Search for the cell housing the specified text and yield its [x, y] center coordinate. 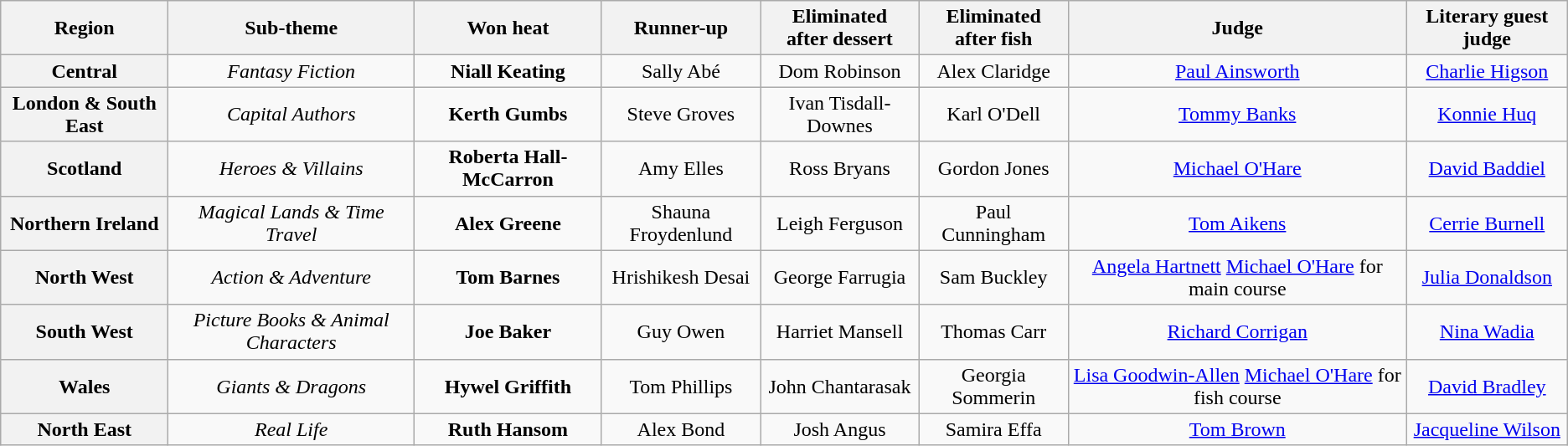
Cerrie Burnell [1487, 223]
Wales [85, 387]
Richard Corrigan [1237, 331]
David Bradley [1487, 387]
Samira Effa [993, 429]
Charlie Higson [1487, 71]
Hywel Griffith [508, 387]
Harriet Mansell [839, 331]
London & South East [85, 114]
Alex Bond [681, 429]
Thomas Carr [993, 331]
Scotland [85, 169]
George Farrugia [839, 278]
Sally Abé [681, 71]
Karl O'Dell [993, 114]
Guy Owen [681, 331]
Tommy Banks [1237, 114]
Julia Donaldson [1487, 278]
Won heat [508, 28]
Capital Authors [291, 114]
Heroes & Villains [291, 169]
Kerth Gumbs [508, 114]
Literary guest judge [1487, 28]
Paul Ainsworth [1237, 71]
Angela Hartnett Michael O'Hare for main course [1237, 278]
Judge [1237, 28]
John Chantarasak [839, 387]
Giants & Dragons [291, 387]
Tom Barnes [508, 278]
Central [85, 71]
Sam Buckley [993, 278]
Paul Cunningham [993, 223]
Jacqueline Wilson [1487, 429]
Sub-theme [291, 28]
North East [85, 429]
Action & Adventure [291, 278]
Georgia Sommerin [993, 387]
Lisa Goodwin-Allen Michael O'Hare for fish course [1237, 387]
North West [85, 278]
Steve Groves [681, 114]
Runner-up [681, 28]
Real Life [291, 429]
Niall Keating [508, 71]
Gordon Jones [993, 169]
Alex Claridge [993, 71]
Picture Books & Animal Characters [291, 331]
Eliminatedafter fish [993, 28]
South West [85, 331]
Alex Greene [508, 223]
Hrishikesh Desai [681, 278]
Roberta Hall-McCarron [508, 169]
Tom Phillips [681, 387]
Ivan Tisdall-Downes [839, 114]
Konnie Huq [1487, 114]
Michael O'Hare [1237, 169]
David Baddiel [1487, 169]
Joe Baker [508, 331]
Eliminatedafter dessert [839, 28]
Tom Brown [1237, 429]
Ruth Hansom [508, 429]
Dom Robinson [839, 71]
Fantasy Fiction [291, 71]
Leigh Ferguson [839, 223]
Shauna Froydenlund [681, 223]
Tom Aikens [1237, 223]
Ross Bryans [839, 169]
Amy Elles [681, 169]
Northern Ireland [85, 223]
Josh Angus [839, 429]
Magical Lands & Time Travel [291, 223]
Region [85, 28]
Nina Wadia [1487, 331]
